Provide the [x, y] coordinate of the cell's center where the given text is located.  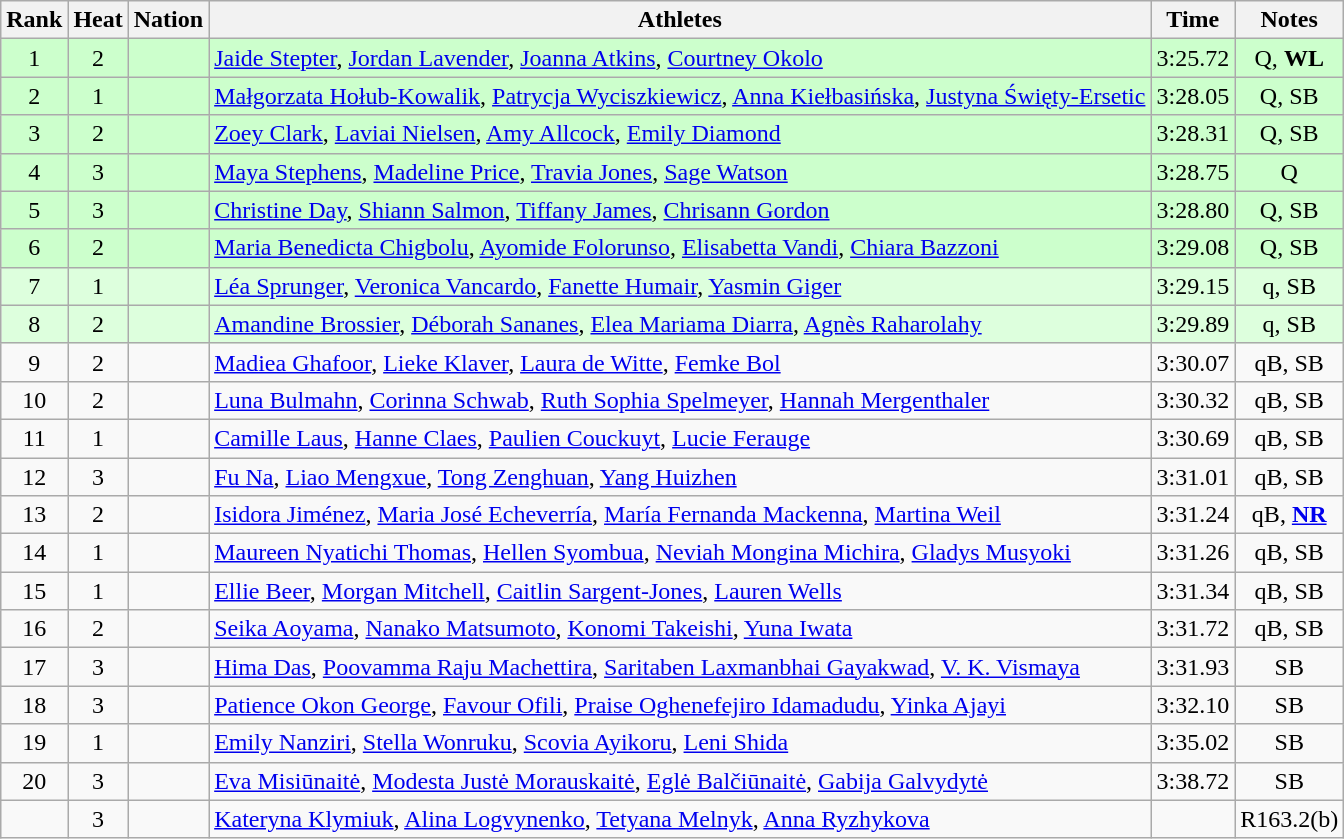
R163.2(b) [1290, 819]
Léa Sprunger, Veronica Vancardo, Fanette Humair, Yasmin Giger [680, 286]
7 [34, 286]
3:31.24 [1193, 515]
Patience Okon George, Favour Ofili, Praise Oghenefejiro Idamadudu, Yinka Ajayi [680, 705]
Ellie Beer, Morgan Mitchell, Caitlin Sargent-Jones, Lauren Wells [680, 591]
4 [34, 172]
3:28.75 [1193, 172]
6 [34, 248]
3:29.15 [1193, 286]
3:35.02 [1193, 743]
3:29.08 [1193, 248]
Jaide Stepter, Jordan Lavender, Joanna Atkins, Courtney Okolo [680, 58]
Maria Benedicta Chigbolu, Ayomide Folorunso, Elisabetta Vandi, Chiara Bazzoni [680, 248]
Zoey Clark, Laviai Nielsen, Amy Allcock, Emily Diamond [680, 134]
11 [34, 438]
Amandine Brossier, Déborah Sananes, Elea Mariama Diarra, Agnès Raharolahy [680, 324]
3:31.26 [1193, 553]
Isidora Jiménez, Maria José Echeverría, María Fernanda Mackenna, Martina Weil [680, 515]
8 [34, 324]
Rank [34, 20]
3:30.07 [1193, 362]
3:38.72 [1193, 781]
13 [34, 515]
Q, WL [1290, 58]
3:29.89 [1193, 324]
Notes [1290, 20]
Eva Misiūnaitė, Modesta Justė Morauskaitė, Eglė Balčiūnaitė, Gabija Galvydytė [680, 781]
16 [34, 629]
Athletes [680, 20]
12 [34, 477]
3:31.01 [1193, 477]
Fu Na, Liao Mengxue, Tong Zenghuan, Yang Huizhen [680, 477]
5 [34, 210]
Maya Stephens, Madeline Price, Travia Jones, Sage Watson [680, 172]
3:25.72 [1193, 58]
Christine Day, Shiann Salmon, Tiffany James, Chrisann Gordon [680, 210]
17 [34, 667]
Camille Laus, Hanne Claes, Paulien Couckuyt, Lucie Ferauge [680, 438]
3:28.31 [1193, 134]
3:28.05 [1193, 96]
Madiea Ghafoor, Lieke Klaver, Laura de Witte, Femke Bol [680, 362]
15 [34, 591]
Małgorzata Hołub-Kowalik, Patrycja Wyciszkiewicz, Anna Kiełbasińska, Justyna Święty-Ersetic [680, 96]
3:31.72 [1193, 629]
3:31.34 [1193, 591]
18 [34, 705]
qB, NR [1290, 515]
Heat [98, 20]
3:30.32 [1193, 400]
Kateryna Klymiuk, Alina Logvynenko, Tetyana Melnyk, Anna Ryzhykova [680, 819]
Time [1193, 20]
10 [34, 400]
3:30.69 [1193, 438]
Nation [168, 20]
20 [34, 781]
Q [1290, 172]
3:32.10 [1193, 705]
3:31.93 [1193, 667]
Hima Das, Poovamma Raju Machettira, Saritaben Laxmanbhai Gayakwad, V. K. Vismaya [680, 667]
Maureen Nyatichi Thomas, Hellen Syombua, Neviah Mongina Michira, Gladys Musyoki [680, 553]
3:28.80 [1193, 210]
Emily Nanziri, Stella Wonruku, Scovia Ayikoru, Leni Shida [680, 743]
14 [34, 553]
Luna Bulmahn, Corinna Schwab, Ruth Sophia Spelmeyer, Hannah Mergenthaler [680, 400]
Seika Aoyama, Nanako Matsumoto, Konomi Takeishi, Yuna Iwata [680, 629]
9 [34, 362]
19 [34, 743]
